Detect which cell encompasses the target text, then output its (x, y) center coordinate. 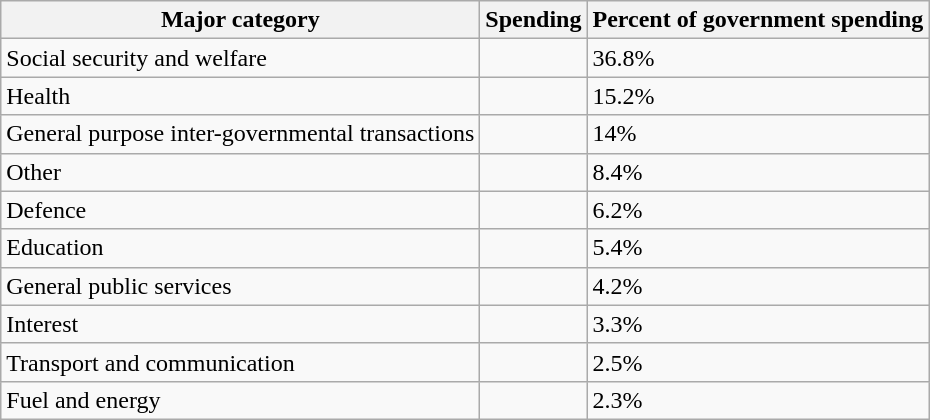
Spending (534, 20)
General purpose inter-governmental transactions (240, 134)
Interest (240, 324)
Fuel and energy (240, 400)
Defence (240, 210)
Health (240, 96)
General public services (240, 286)
Education (240, 248)
3.3% (758, 324)
6.2% (758, 210)
8.4% (758, 172)
14% (758, 134)
2.3% (758, 400)
5.4% (758, 248)
2.5% (758, 362)
36.8% (758, 58)
Percent of government spending (758, 20)
4.2% (758, 286)
Social security and welfare (240, 58)
15.2% (758, 96)
Other (240, 172)
Transport and communication (240, 362)
Major category (240, 20)
